Provide the [X, Y] coordinate of the cell's center where the given text is located.  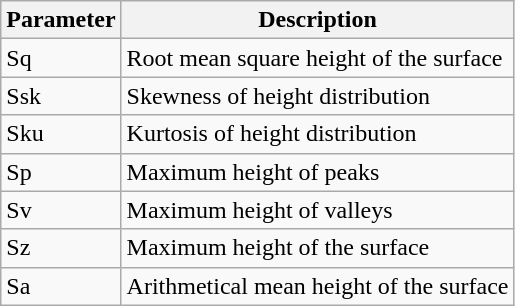
Ssk [61, 96]
Kurtosis of height distribution [318, 134]
Sv [61, 210]
Maximum height of the surface [318, 248]
Skewness of height distribution [318, 96]
Maximum height of valleys [318, 210]
Parameter [61, 20]
Sa [61, 286]
Description [318, 20]
Arithmetical mean height of the surface [318, 286]
Sq [61, 58]
Root mean square height of the surface [318, 58]
Maximum height of peaks [318, 172]
Sp [61, 172]
Sku [61, 134]
Sz [61, 248]
